Capture the cell that displays the provided text and extract its (X, Y) central coordinate. 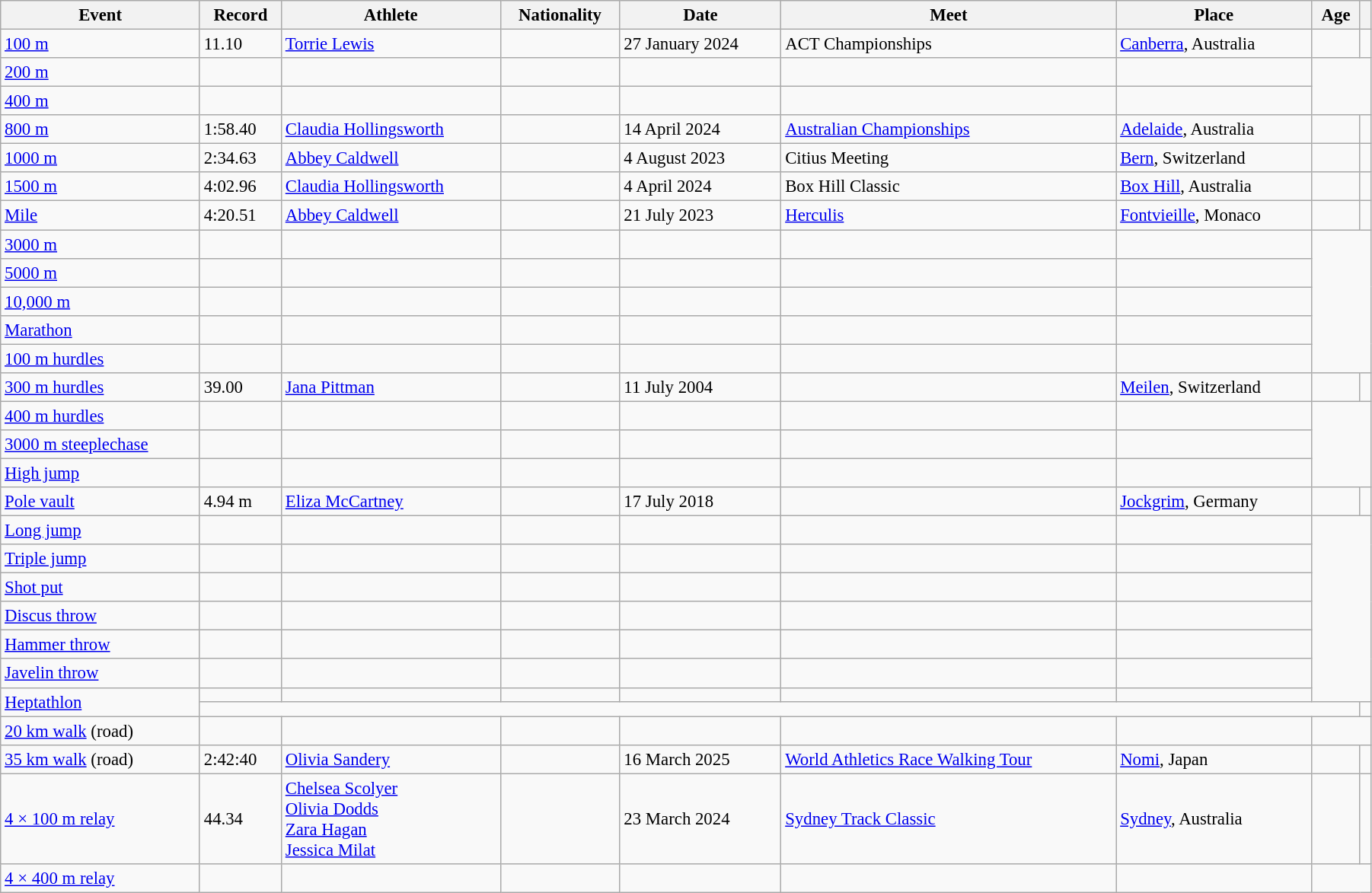
400 m hurdles (101, 416)
Bern, Switzerland (1214, 158)
Olivia Sandery (391, 759)
23 March 2024 (700, 819)
Adelaide, Australia (1214, 129)
4.94 m (241, 502)
1500 m (101, 187)
200 m (101, 72)
Shot put (101, 588)
1:58.40 (241, 129)
4:20.51 (241, 215)
1000 m (101, 158)
44.34 (241, 819)
4 × 400 m relay (101, 879)
400 m (101, 101)
Nomi, Japan (1214, 759)
Box Hill Classic (949, 187)
16 March 2025 (700, 759)
27 January 2024 (700, 44)
4 × 100 m relay (101, 819)
Sydney, Australia (1214, 819)
Meet (949, 15)
2:42:40 (241, 759)
Discus throw (101, 616)
10,000 m (101, 301)
World Athletics Race Walking Tour (949, 759)
ACT Championships (949, 44)
Heptathlon (101, 702)
39.00 (241, 387)
20 km walk (road) (101, 731)
Place (1214, 15)
Jana Pittman (391, 387)
High jump (101, 473)
Hammer throw (101, 645)
3000 m steeplechase (101, 445)
100 m hurdles (101, 359)
Box Hill, Australia (1214, 187)
4:02.96 (241, 187)
35 km walk (road) (101, 759)
Chelsea ScolyerOlivia DoddsZara HaganJessica Milat (391, 819)
Citius Meeting (949, 158)
Marathon (101, 330)
11.10 (241, 44)
3000 m (101, 244)
300 m hurdles (101, 387)
Torrie Lewis (391, 44)
800 m (101, 129)
Age (1336, 15)
21 July 2023 (700, 215)
Jockgrim, Germany (1214, 502)
11 July 2004 (700, 387)
17 July 2018 (700, 502)
Athlete (391, 15)
14 April 2024 (700, 129)
Eliza McCartney (391, 502)
Canberra, Australia (1214, 44)
Date (700, 15)
Mile (101, 215)
Meilen, Switzerland (1214, 387)
Herculis (949, 215)
4 April 2024 (700, 187)
5000 m (101, 273)
Nationality (560, 15)
Event (101, 15)
Javelin throw (101, 674)
Australian Championships (949, 129)
4 August 2023 (700, 158)
2:34.63 (241, 158)
100 m (101, 44)
Fontvieille, Monaco (1214, 215)
Record (241, 15)
Triple jump (101, 559)
Sydney Track Classic (949, 819)
Long jump (101, 531)
Pole vault (101, 502)
